Output the (x, y) coordinate of the center of the cell containing the given text.  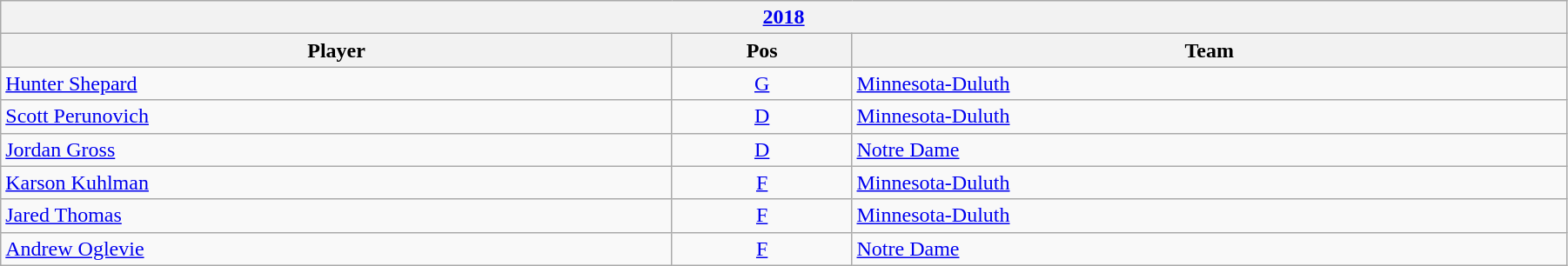
Andrew Oglevie (337, 249)
Karson Kuhlman (337, 183)
Pos (762, 50)
Hunter Shepard (337, 83)
Player (337, 50)
Team (1210, 50)
G (762, 83)
Jared Thomas (337, 216)
2018 (784, 17)
Jordan Gross (337, 150)
Scott Perunovich (337, 116)
